Detect which cell encompasses the target text, then output its [x, y] center coordinate. 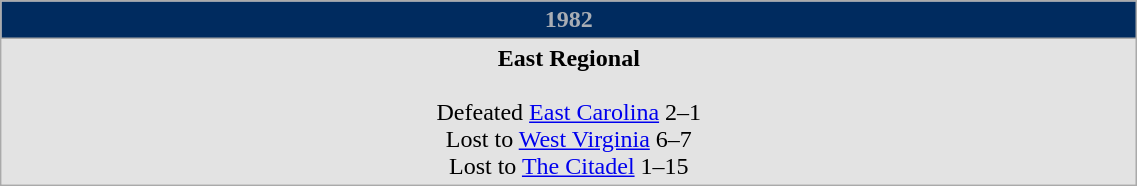
East RegionalDefeated East Carolina 2–1Lost to West Virginia 6–7Lost to The Citadel 1–15 [569, 112]
1982 [569, 20]
